Scan for the cell matching the given text and deliver its (x, y) coordinate at center. 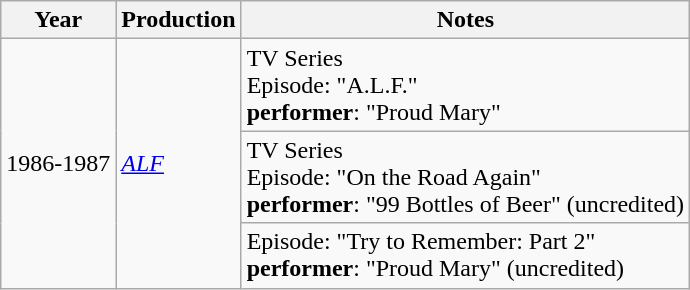
Production (178, 20)
ALF (178, 164)
1986-1987 (58, 164)
TV SeriesEpisode: "A.L.F."performer: "Proud Mary" (465, 85)
Notes (465, 20)
Year (58, 20)
TV SeriesEpisode: "On the Road Again"performer: "99 Bottles of Beer" (uncredited) (465, 177)
Episode: "Try to Remember: Part 2"performer: "Proud Mary" (uncredited) (465, 256)
